Extract the (X, Y) coordinate from the center of the cell holding the provided text.  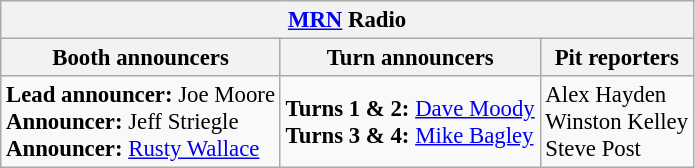
Turns 1 & 2: Dave MoodyTurns 3 & 4: Mike Bagley (410, 122)
Lead announcer: Joe MooreAnnouncer: Jeff StriegleAnnouncer: Rusty Wallace (141, 122)
Alex HaydenWinston KelleySteve Post (616, 122)
Booth announcers (141, 58)
MRN Radio (348, 20)
Pit reporters (616, 58)
Turn announcers (410, 58)
